Scan for the cell matching the given text and deliver its (x, y) coordinate at center. 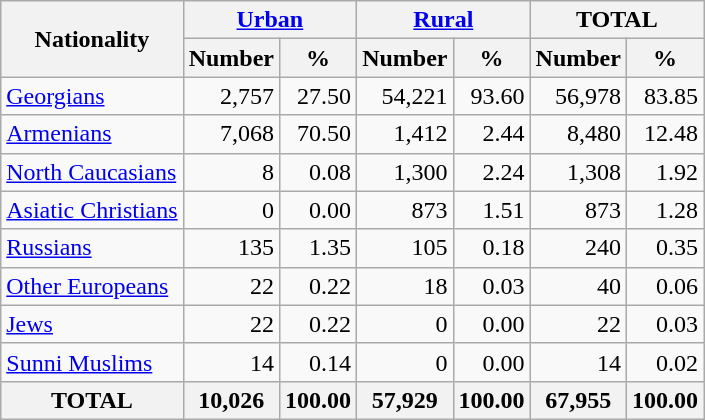
70.50 (318, 134)
Armenians (92, 134)
12.48 (664, 134)
93.60 (492, 96)
1,412 (405, 134)
Other Europeans (92, 286)
0.02 (664, 362)
Urban (270, 20)
135 (231, 248)
1.35 (318, 248)
0.14 (318, 362)
Sunni Muslims (92, 362)
10,026 (231, 400)
Asiatic Christians (92, 210)
7,068 (231, 134)
40 (578, 286)
2,757 (231, 96)
83.85 (664, 96)
Jews (92, 324)
67,955 (578, 400)
1.51 (492, 210)
North Caucasians (92, 172)
57,929 (405, 400)
240 (578, 248)
105 (405, 248)
Georgians (92, 96)
Rural (444, 20)
8,480 (578, 134)
Nationality (92, 39)
8 (231, 172)
2.24 (492, 172)
0.18 (492, 248)
27.50 (318, 96)
54,221 (405, 96)
1.92 (664, 172)
1.28 (664, 210)
1,300 (405, 172)
18 (405, 286)
Russians (92, 248)
1,308 (578, 172)
0.08 (318, 172)
0.06 (664, 286)
0.35 (664, 248)
2.44 (492, 134)
56,978 (578, 96)
